Find where the given text appears and provide that cell's center as [X, Y] coordinate. 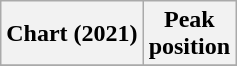
Peakposition [189, 34]
Chart (2021) [72, 34]
